Detect which cell encompasses the target text, then output its (X, Y) center coordinate. 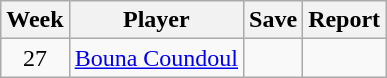
Report (344, 20)
Player (156, 20)
Bouna Coundoul (156, 58)
Save (274, 20)
27 (35, 58)
Week (35, 20)
